Detect which cell encompasses the target text, then output its [X, Y] center coordinate. 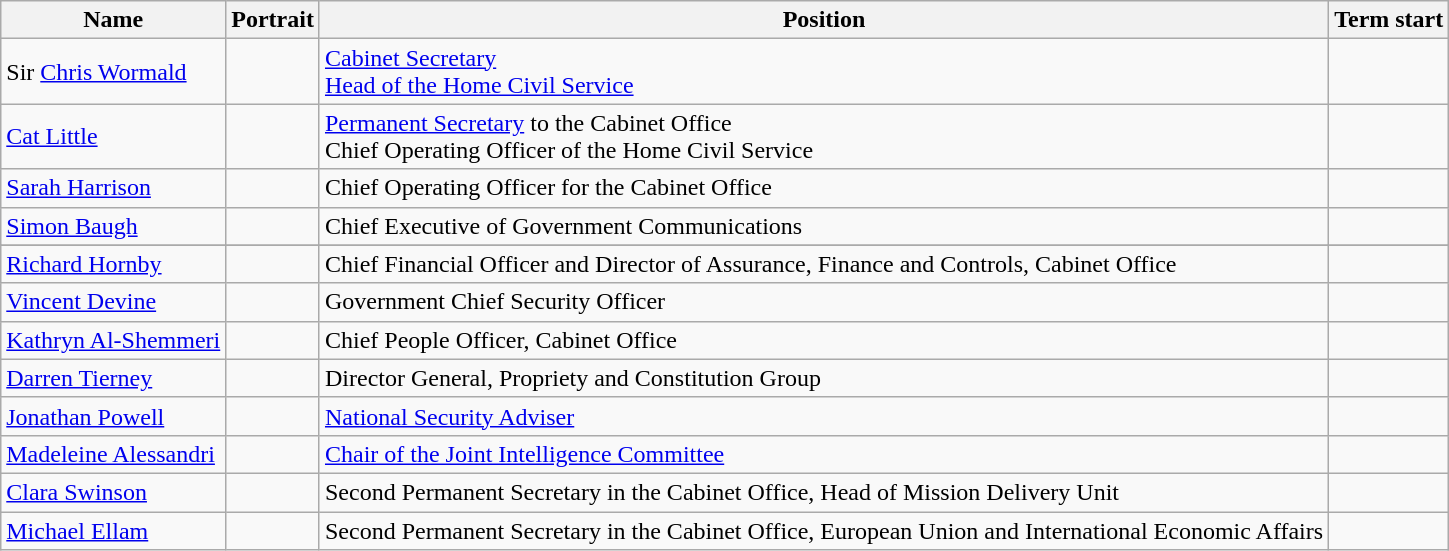
Kathryn Al-Shemmeri [114, 340]
Director General, Propriety and Constitution Group [824, 378]
Chief Executive of Government Communications [824, 226]
Cat Little [114, 136]
Jonathan Powell [114, 416]
Sarah Harrison [114, 188]
Michael Ellam [114, 531]
Chair of the Joint Intelligence Committee [824, 454]
Cabinet SecretaryHead of the Home Civil Service [824, 72]
Richard Hornby [114, 264]
National Security Adviser [824, 416]
Simon Baugh [114, 226]
Chief Financial Officer and Director of Assurance, Finance and Controls, Cabinet Office [824, 264]
Madeleine Alessandri [114, 454]
Portrait [273, 20]
Chief Operating Officer for the Cabinet Office [824, 188]
Term start [1389, 20]
Vincent Devine [114, 302]
Second Permanent Secretary in the Cabinet Office, European Union and International Economic Affairs [824, 531]
Permanent Secretary to the Cabinet OfficeChief Operating Officer of the Home Civil Service [824, 136]
Clara Swinson [114, 492]
Sir Chris Wormald [114, 72]
Government Chief Security Officer [824, 302]
Chief People Officer, Cabinet Office [824, 340]
Position [824, 20]
Name [114, 20]
Second Permanent Secretary in the Cabinet Office, Head of Mission Delivery Unit [824, 492]
Darren Tierney [114, 378]
